Output the [x, y] coordinate of the center of the cell containing the given text.  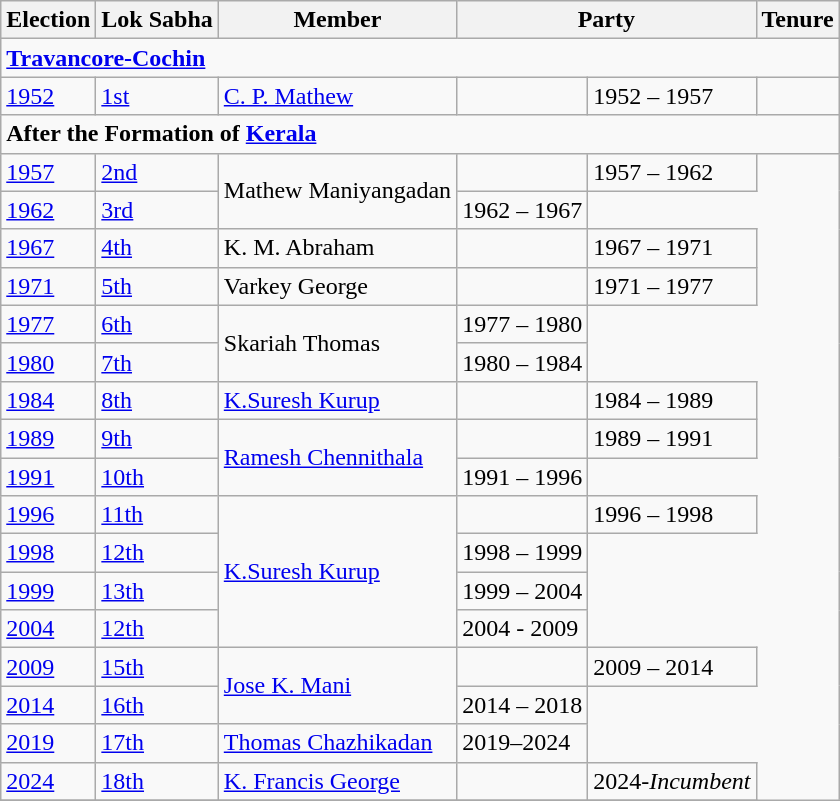
1999 [48, 591]
13th [157, 591]
Ramesh Chennithala [337, 457]
Varkey George [337, 286]
1991 [48, 477]
1977 [48, 324]
15th [157, 667]
1971 – 1977 [672, 286]
1984 [48, 400]
17th [157, 743]
1957 [48, 172]
Thomas Chazhikadan [337, 743]
1971 [48, 286]
2004 [48, 629]
1996 [48, 515]
1999 – 2004 [522, 591]
2009 – 2014 [672, 667]
1952 – 1957 [672, 96]
1998 – 1999 [522, 553]
1980 [48, 362]
Skariah Thomas [337, 343]
9th [157, 438]
Tenure [798, 20]
1967 – 1971 [672, 248]
1962 [48, 210]
C. P. Mathew [337, 96]
10th [157, 477]
1980 – 1984 [522, 362]
18th [157, 781]
Lok Sabha [157, 20]
1984 – 1989 [672, 400]
Travancore-Cochin [420, 58]
6th [157, 324]
2019 [48, 743]
2004 - 2009 [522, 629]
11th [157, 515]
2019–2024 [522, 743]
5th [157, 286]
1991 – 1996 [522, 477]
1996 – 1998 [672, 515]
1977 – 1980 [522, 324]
16th [157, 705]
2024-Incumbent [672, 781]
3rd [157, 210]
4th [157, 248]
K. Francis George [337, 781]
Election [48, 20]
2009 [48, 667]
Jose K. Mani [337, 686]
Member [337, 20]
2014 [48, 705]
1957 – 1962 [672, 172]
2024 [48, 781]
Mathew Maniyangadan [337, 191]
2nd [157, 172]
1st [157, 96]
2014 – 2018 [522, 705]
1989 – 1991 [672, 438]
K. M. Abraham [337, 248]
Party [606, 20]
1989 [48, 438]
1998 [48, 553]
8th [157, 400]
1952 [48, 96]
1967 [48, 248]
7th [157, 362]
1962 – 1967 [522, 210]
After the Formation of Kerala [420, 134]
